Capture the cell that displays the provided text and extract its [X, Y] central coordinate. 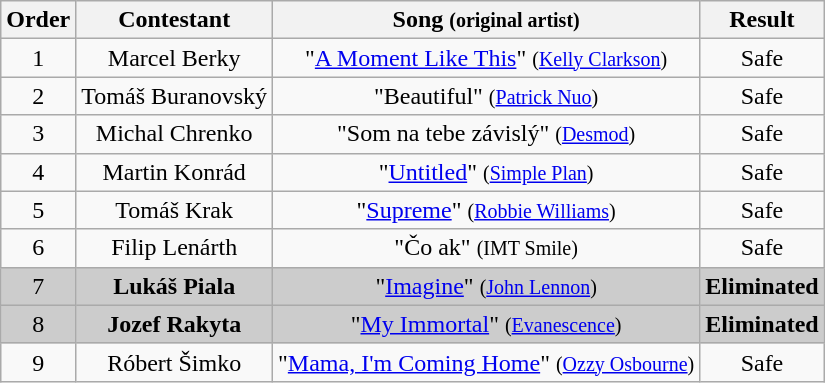
"A Moment Like This" (Kelly Clarkson) [486, 58]
Marcel Berky [174, 58]
"Čo ak" (IMT Smile) [486, 248]
6 [38, 248]
Jozef Rakyta [174, 324]
3 [38, 134]
Michal Chrenko [174, 134]
4 [38, 172]
Order [38, 20]
"Imagine" (John Lennon) [486, 286]
Song (original artist) [486, 20]
"My Immortal" (Evanescence) [486, 324]
"Supreme" (Robbie Williams) [486, 210]
1 [38, 58]
9 [38, 362]
Róbert Šimko [174, 362]
Tomáš Krak [174, 210]
"Untitled" (Simple Plan) [486, 172]
Martin Konrád [174, 172]
"Mama, I'm Coming Home" (Ozzy Osbourne) [486, 362]
2 [38, 96]
"Som na tebe závislý" (Desmod) [486, 134]
Lukáš Piala [174, 286]
"Beautiful" (Patrick Nuo) [486, 96]
7 [38, 286]
Filip Lenárth [174, 248]
8 [38, 324]
Contestant [174, 20]
Result [762, 20]
5 [38, 210]
Tomáš Buranovský [174, 96]
